Find where the given text appears and provide that cell's center as (x, y) coordinate. 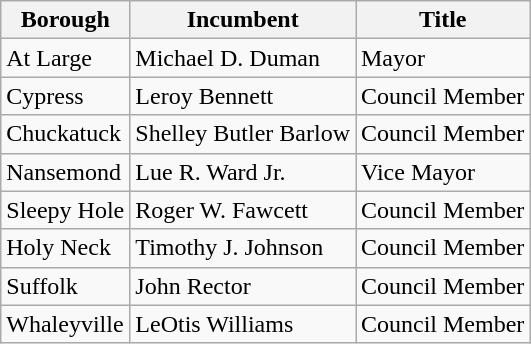
Suffolk (66, 286)
Chuckatuck (66, 134)
Lue R. Ward Jr. (243, 172)
Shelley Butler Barlow (243, 134)
Mayor (443, 58)
Cypress (66, 96)
Holy Neck (66, 248)
Vice Mayor (443, 172)
Title (443, 20)
Timothy J. Johnson (243, 248)
LeOtis Williams (243, 324)
Borough (66, 20)
Nansemond (66, 172)
Michael D. Duman (243, 58)
Sleepy Hole (66, 210)
Leroy Bennett (243, 96)
Whaleyville (66, 324)
At Large (66, 58)
John Rector (243, 286)
Roger W. Fawcett (243, 210)
Incumbent (243, 20)
